Provide the [x, y] coordinate of the cell's center where the given text is located.  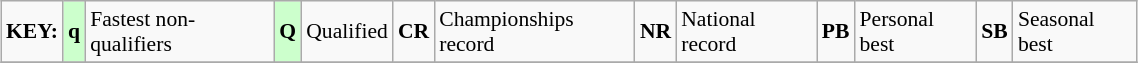
Championships record [534, 32]
National record [746, 32]
Personal best [916, 32]
Fastest non-qualifiers [180, 32]
Seasonal best [1075, 32]
NR [656, 32]
KEY: [32, 32]
q [74, 32]
SB [994, 32]
CR [414, 32]
PB [836, 32]
Q [288, 32]
Qualified [347, 32]
